From the cell containing the given text, extract its center point as (x, y) coordinate. 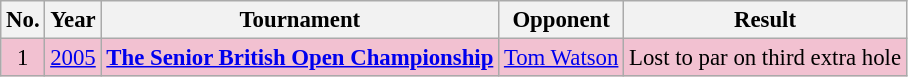
Lost to par on third extra hole (766, 58)
Year (73, 20)
Tournament (300, 20)
2005 (73, 58)
The Senior British Open Championship (300, 58)
No. (23, 20)
1 (23, 58)
Tom Watson (562, 58)
Result (766, 20)
Opponent (562, 20)
